Output the (x, y) coordinate of the center of the cell containing the given text.  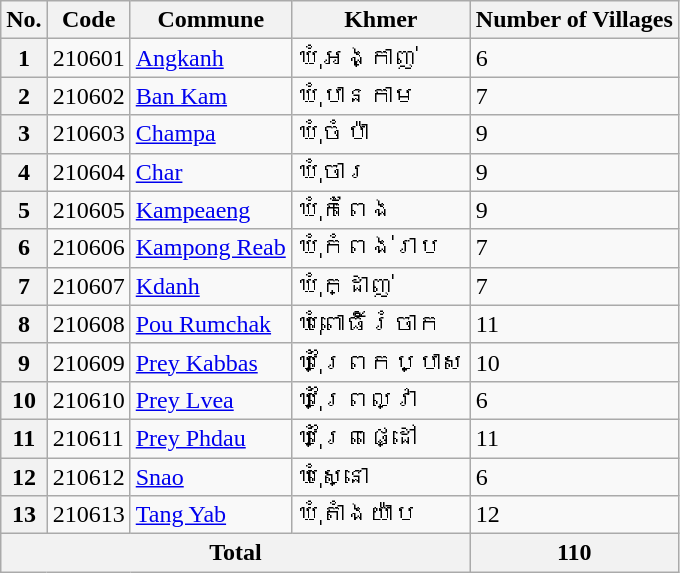
Code (88, 20)
Kdanh (210, 286)
Prey Kabbas (210, 362)
Ban Kam (210, 96)
5 (24, 210)
Number of Villages (574, 20)
210606 (88, 248)
Champa (210, 134)
ឃុំកំពង់រាប (380, 248)
210611 (88, 438)
ឃុំស្នោ (380, 477)
210601 (88, 58)
ឃុំក្ដាញ់ (380, 286)
2 (24, 96)
Snao (210, 477)
ឃុំបានកាម (380, 96)
Pou Rumchak (210, 324)
210607 (88, 286)
210609 (88, 362)
Angkanh (210, 58)
4 (24, 172)
No. (24, 20)
210602 (88, 96)
ឃុំតាំងយ៉ាប (380, 515)
210612 (88, 477)
210613 (88, 515)
ឃុំព្រៃផ្ដៅ (380, 438)
13 (24, 515)
ឃុំចំប៉ា (380, 134)
Total (236, 553)
ឃុំកំពែង (380, 210)
Commune (210, 20)
210608 (88, 324)
1 (24, 58)
Prey Lvea (210, 400)
ឃុំព្រៃល្វា (380, 400)
110 (574, 553)
210603 (88, 134)
Khmer (380, 20)
ឃុំពោធិ៍រំចាក (380, 324)
ឃុំចារ (380, 172)
Kampeaeng (210, 210)
210604 (88, 172)
8 (24, 324)
Tang Yab (210, 515)
Kampong Reab (210, 248)
3 (24, 134)
210605 (88, 210)
Prey Phdau (210, 438)
ឃុំអង្កាញ់ (380, 58)
ឃុំព្រៃកប្បាស (380, 362)
Char (210, 172)
210610 (88, 400)
